Output the [x, y] coordinate of the center of the cell containing the given text.  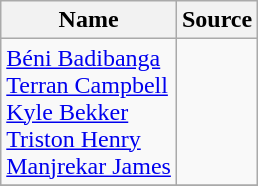
Source [216, 20]
Béni BadibangaTerran CampbellKyle BekkerTriston HenryManjrekar James [89, 112]
Name [89, 20]
